Pinpoint the cell where the given text exists, returning its (X, Y) midpoint coordinate. 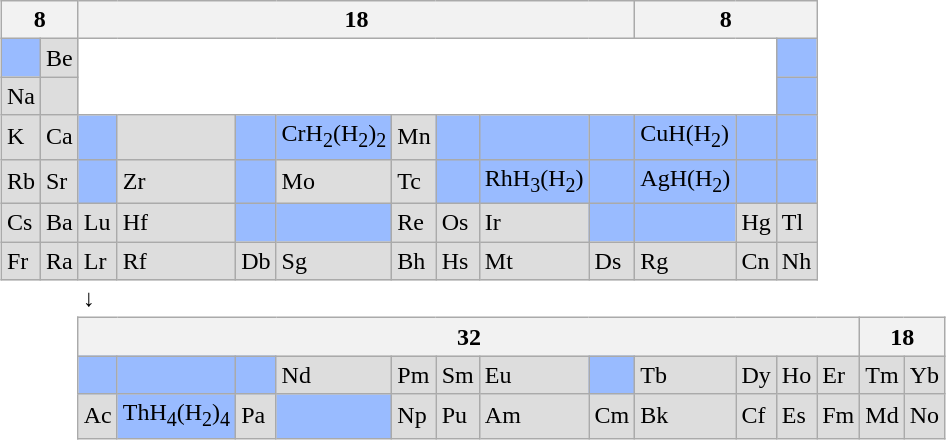
Mn (414, 137)
Sg (334, 261)
Tl (796, 223)
Db (256, 261)
Ac (98, 416)
Yb (924, 375)
Lu (98, 223)
Rf (176, 261)
CuH(H2) (686, 137)
Mo (334, 181)
ThH4(H2)4 (176, 416)
Zr (176, 181)
Be (59, 58)
Nd (334, 375)
Ho (796, 375)
Dy (756, 375)
Pa (256, 416)
Sr (59, 181)
No (924, 416)
Ra (59, 261)
CrH2(H2)2 (334, 137)
Na (20, 96)
RhH3(H2) (534, 181)
↓ (98, 299)
AgH(H2) (686, 181)
Bk (686, 416)
Es (796, 416)
Ca (59, 137)
Tm (882, 375)
Am (534, 416)
Sm (458, 375)
Ir (534, 223)
Eu (534, 375)
Fm (838, 416)
Hg (756, 223)
Rb (20, 181)
K (20, 137)
Nh (796, 261)
Cn (756, 261)
Lr (98, 261)
Ba (59, 223)
32 (469, 337)
Pm (414, 375)
Tc (414, 181)
Rg (686, 261)
Hs (458, 261)
Tb (686, 375)
Fr (20, 261)
Bh (414, 261)
Cm (612, 416)
Os (458, 223)
Ds (612, 261)
Er (838, 375)
Md (882, 416)
Cs (20, 223)
Cf (756, 416)
Np (414, 416)
Hf (176, 223)
Pu (458, 416)
Re (414, 223)
Mt (534, 261)
